From the cell containing the given text, extract its center point as (x, y) coordinate. 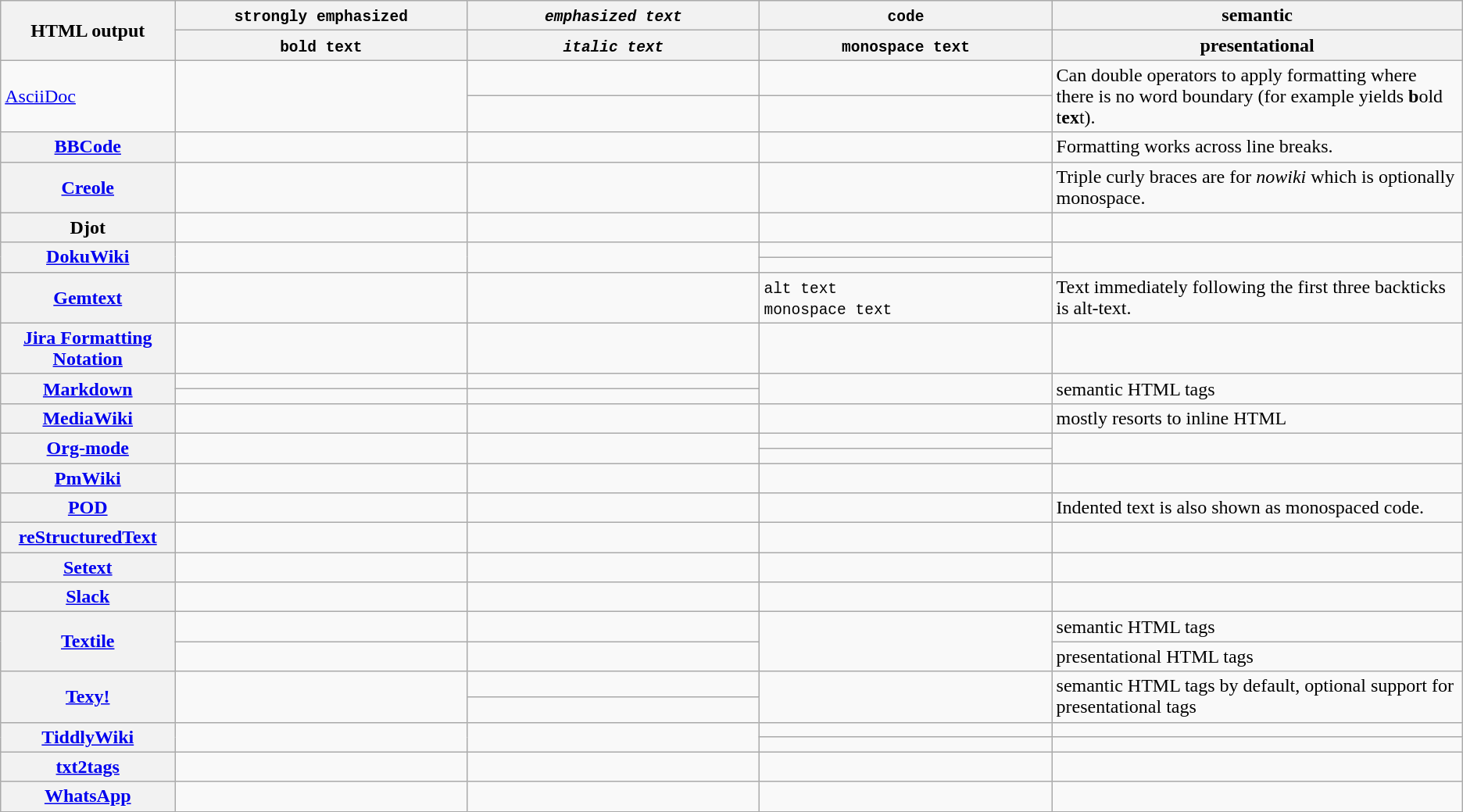
reStructuredText (88, 538)
Triple curly braces are for nowiki which is optionally monospace. (1257, 188)
Slack (88, 597)
presentational (1257, 45)
Setext (88, 567)
Org-mode (88, 448)
Indented text is also shown as monospaced code. (1257, 508)
code (906, 16)
Jira Formatting Notation (88, 349)
mostly resorts to inline HTML (1257, 418)
PmWiki (88, 478)
semantic HTML tags by default, optional support for presentational tags (1257, 697)
presentational HTML tags (1257, 656)
AsciiDoc (88, 96)
Djot (88, 227)
monospace text (906, 45)
Textile (88, 642)
MediaWiki (88, 418)
HTML output (88, 30)
DokuWiki (88, 257)
Can double operators to apply formatting where there is no word boundary (for example yields bold text). (1257, 96)
strongly emphasized (321, 16)
semantic (1257, 16)
Text immediately following the first three backticks is alt-text. (1257, 297)
emphasized text (613, 16)
alt textmonospace text (906, 297)
Markdown (88, 388)
WhatsApp (88, 796)
Texy! (88, 697)
bold text (321, 45)
txt2tags (88, 767)
POD (88, 508)
Creole (88, 188)
BBCode (88, 147)
Formatting works across line breaks. (1257, 147)
italic text (613, 45)
TiddlyWiki (88, 737)
Gemtext (88, 297)
